Capture the cell that displays the provided text and extract its (X, Y) central coordinate. 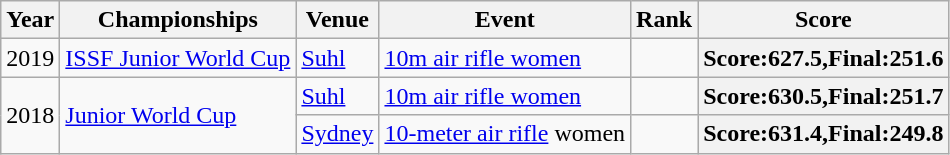
Score (824, 20)
Rank (664, 20)
10-meter air rifle women (505, 134)
Venue (338, 20)
Score:630.5,Final:251.7 (824, 96)
Score:631.4,Final:249.8 (824, 134)
Event (505, 20)
Score:627.5,Final:251.6 (824, 58)
Sydney (338, 134)
Year (30, 20)
Championships (178, 20)
2019 (30, 58)
ISSF Junior World Cup (178, 58)
Junior World Cup (178, 115)
2018 (30, 115)
